Detect which cell encompasses the target text, then output its [x, y] center coordinate. 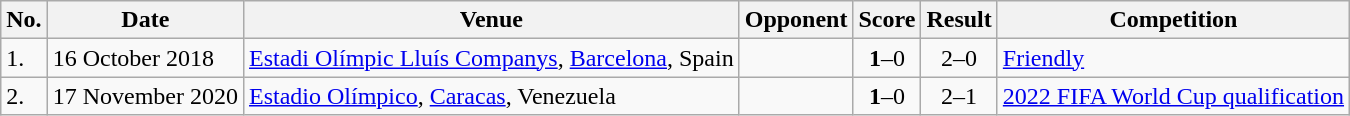
Estadi Olímpic Lluís Companys, Barcelona, Spain [492, 58]
Score [887, 20]
Friendly [1173, 58]
No. [24, 20]
Opponent [796, 20]
Result [959, 20]
Estadio Olímpico, Caracas, Venezuela [492, 96]
1. [24, 58]
Competition [1173, 20]
Date [145, 20]
2–0 [959, 58]
17 November 2020 [145, 96]
Venue [492, 20]
2. [24, 96]
16 October 2018 [145, 58]
2–1 [959, 96]
2022 FIFA World Cup qualification [1173, 96]
